Identify which cell holds the provided text, then report its (X, Y) central coordinate. 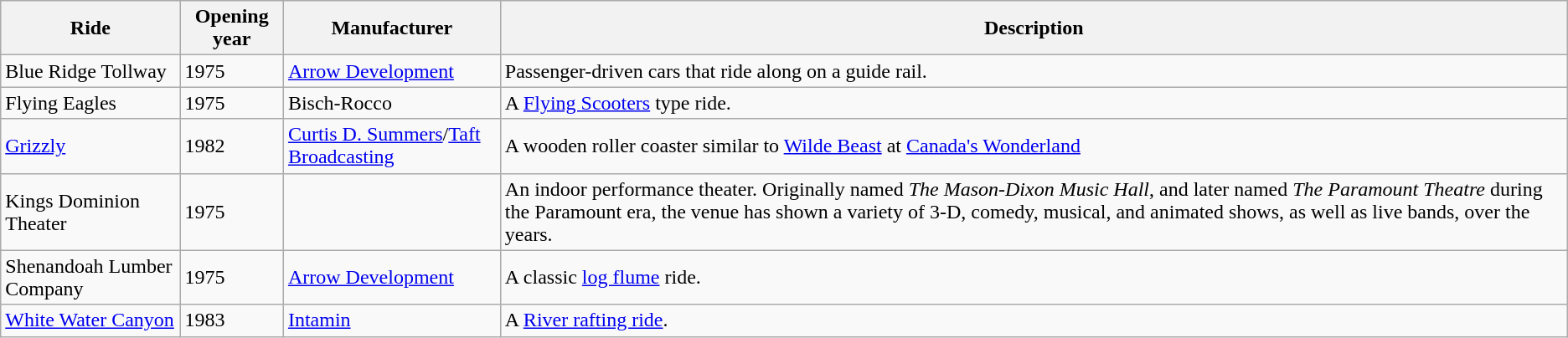
White Water Canyon (90, 320)
Grizzly (90, 146)
Kings Dominion Theater (90, 212)
Intamin (392, 320)
Curtis D. Summers/Taft Broadcasting (392, 146)
Ride (90, 28)
Blue Ridge Tollway (90, 71)
1982 (231, 146)
Bisch-Rocco (392, 103)
A wooden roller coaster similar to Wilde Beast at Canada's Wonderland (1034, 146)
Passenger-driven cars that ride along on a guide rail. (1034, 71)
1983 (231, 320)
A Flying Scooters type ride. (1034, 103)
Flying Eagles (90, 103)
A classic log flume ride. (1034, 278)
Manufacturer (392, 28)
Opening year (231, 28)
Description (1034, 28)
A River rafting ride. (1034, 320)
Shenandoah Lumber Company (90, 278)
